Capture the cell that displays the provided text and extract its (X, Y) central coordinate. 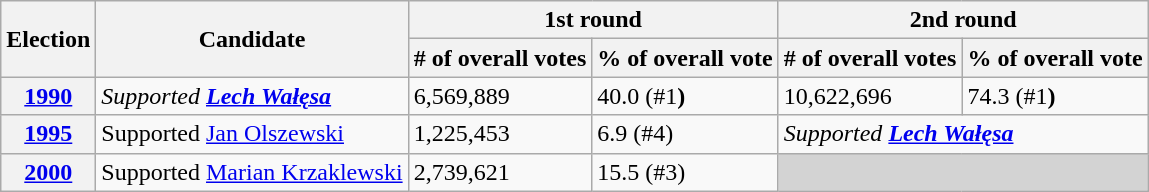
6,569,889 (500, 96)
10,622,696 (870, 96)
Supported Marian Krzaklewski (252, 172)
1995 (48, 134)
Supported Jan Olszewski (252, 134)
6.9 (#4) (685, 134)
74.3 (#1) (1055, 96)
40.0 (#1) (685, 96)
15.5 (#3) (685, 172)
2,739,621 (500, 172)
1990 (48, 96)
2nd round (963, 20)
2000 (48, 172)
Election (48, 39)
Candidate (252, 39)
1st round (593, 20)
1,225,453 (500, 134)
